Provide the (X, Y) coordinate of the cell's center where the given text is located.  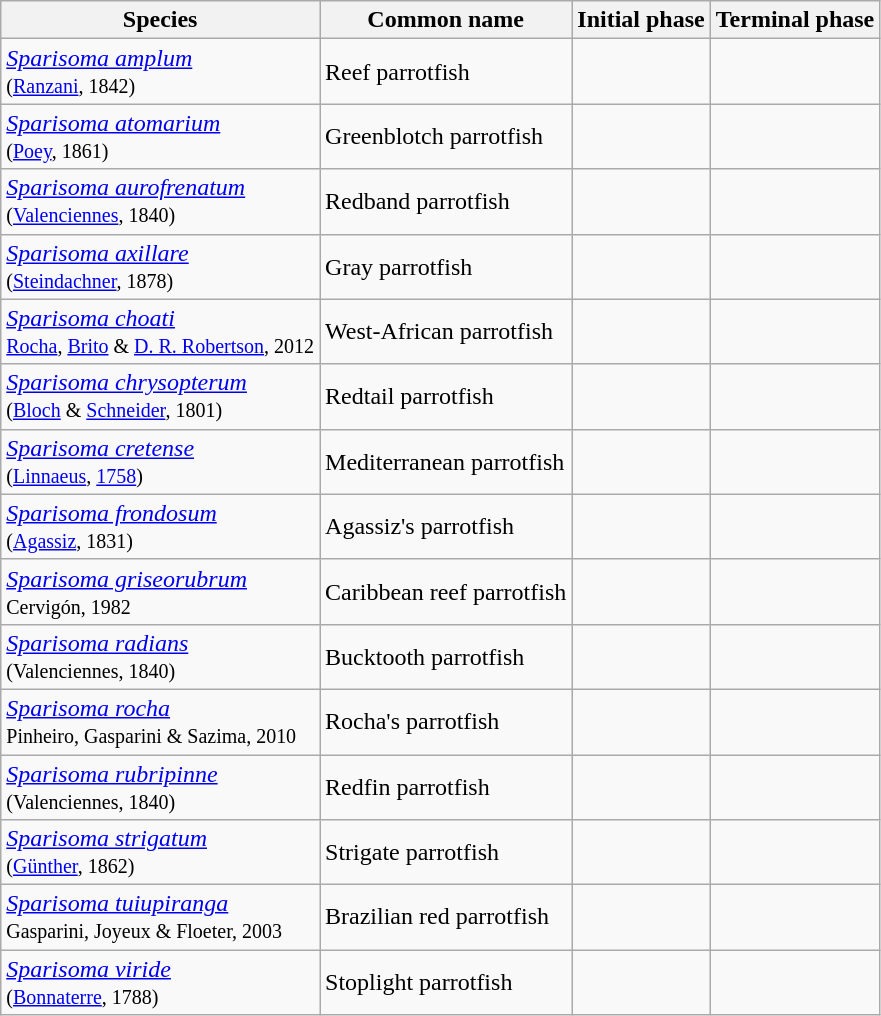
Sparisoma frondosum(Agassiz, 1831) (160, 526)
Sparisoma radians(Valenciennes, 1840) (160, 656)
Greenblotch parrotfish (446, 136)
Mediterranean parrotfish (446, 462)
Sparisoma atomarium(Poey, 1861) (160, 136)
Common name (446, 20)
Sparisoma tuiupirangaGasparini, Joyeux & Floeter, 2003 (160, 918)
Initial phase (641, 20)
Stoplight parrotfish (446, 982)
Sparisoma aurofrenatum(Valenciennes, 1840) (160, 202)
Redband parrotfish (446, 202)
Sparisoma griseorubrumCervigón, 1982 (160, 592)
Sparisoma choatiRocha, Brito & D. R. Robertson, 2012 (160, 332)
Redfin parrotfish (446, 786)
West-African parrotfish (446, 332)
Reef parrotfish (446, 72)
Agassiz's parrotfish (446, 526)
Strigate parrotfish (446, 852)
Brazilian red parrotfish (446, 918)
Caribbean reef parrotfish (446, 592)
Sparisoma amplum(Ranzani, 1842) (160, 72)
Gray parrotfish (446, 266)
Sparisoma axillare(Steindachner, 1878) (160, 266)
Sparisoma cretense(Linnaeus, 1758) (160, 462)
Sparisoma strigatum(Günther, 1862) (160, 852)
Rocha's parrotfish (446, 722)
Sparisoma rubripinne(Valenciennes, 1840) (160, 786)
Bucktooth parrotfish (446, 656)
Sparisoma chrysopterum(Bloch & Schneider, 1801) (160, 396)
Terminal phase (795, 20)
Redtail parrotfish (446, 396)
Species (160, 20)
Sparisoma viride(Bonnaterre, 1788) (160, 982)
Sparisoma rochaPinheiro, Gasparini & Sazima, 2010 (160, 722)
